Scan for the cell matching the given text and deliver its (X, Y) coordinate at center. 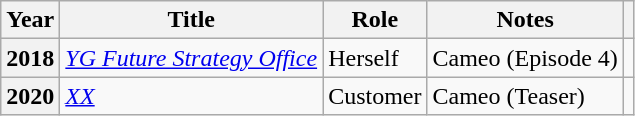
2020 (30, 96)
Year (30, 20)
XX (192, 96)
2018 (30, 58)
Title (192, 20)
Notes (525, 20)
Role (375, 20)
Cameo (Episode 4) (525, 58)
Customer (375, 96)
YG Future Strategy Office (192, 58)
Herself (375, 58)
Cameo (Teaser) (525, 96)
